From the cell containing the given text, extract its center point as [x, y] coordinate. 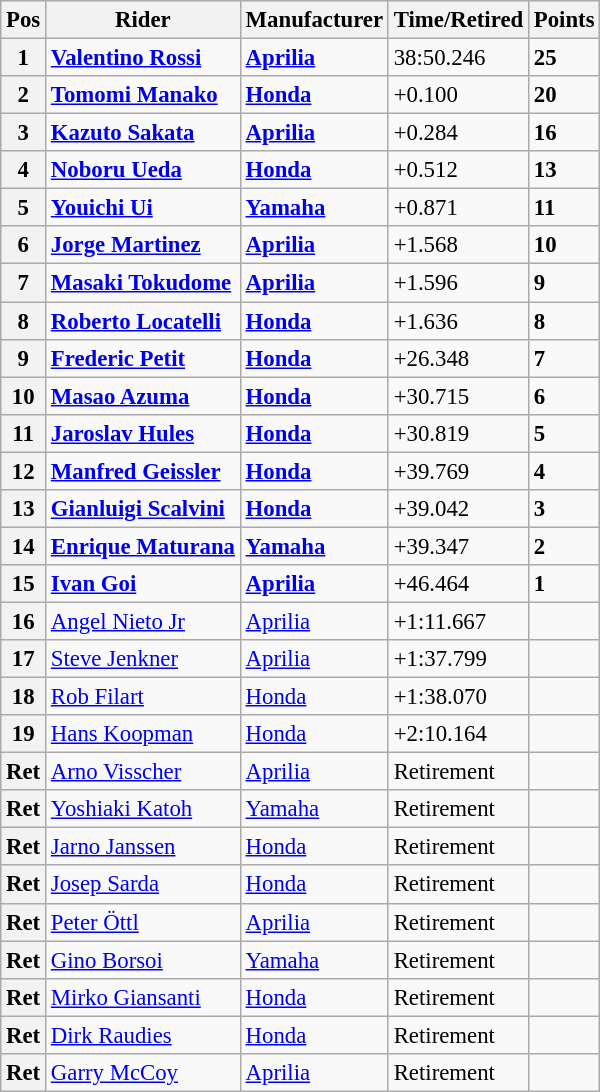
+1.596 [458, 283]
+0.284 [458, 133]
Yoshiaki Katoh [144, 809]
Time/Retired [458, 20]
+2:10.164 [458, 734]
18 [24, 697]
+30.715 [458, 396]
Jorge Martinez [144, 245]
Angel Nieto Jr [144, 621]
Rider [144, 20]
+1:38.070 [458, 697]
Josep Sarda [144, 885]
Roberto Locatelli [144, 321]
Rob Filart [144, 697]
Youichi Ui [144, 208]
+39.769 [458, 471]
+1:37.799 [458, 659]
+26.348 [458, 358]
+1:11.667 [458, 621]
+1.568 [458, 245]
17 [24, 659]
Steve Jenkner [144, 659]
14 [24, 546]
Tomomi Manako [144, 95]
Hans Koopman [144, 734]
Gino Borsoi [144, 960]
Jaroslav Hules [144, 433]
Arno Visscher [144, 772]
20 [564, 95]
Manfred Geissler [144, 471]
+1.636 [458, 321]
Pos [24, 20]
+39.347 [458, 546]
12 [24, 471]
Gianluigi Scalvini [144, 509]
Kazuto Sakata [144, 133]
25 [564, 58]
+0.871 [458, 208]
19 [24, 734]
+0.512 [458, 170]
+39.042 [458, 509]
Points [564, 20]
Ivan Goi [144, 584]
+46.464 [458, 584]
Garry McCoy [144, 1073]
Dirk Raudies [144, 1035]
38:50.246 [458, 58]
Peter Öttl [144, 922]
Jarno Janssen [144, 847]
15 [24, 584]
+30.819 [458, 433]
Manufacturer [314, 20]
Valentino Rossi [144, 58]
Enrique Maturana [144, 546]
Noboru Ueda [144, 170]
Mirko Giansanti [144, 997]
Frederic Petit [144, 358]
Masaki Tokudome [144, 283]
+0.100 [458, 95]
Masao Azuma [144, 396]
